From the cell containing the given text, extract its center point as (x, y) coordinate. 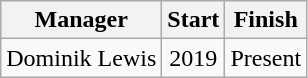
Present (266, 58)
Manager (82, 20)
Start (194, 20)
Dominik Lewis (82, 58)
Finish (266, 20)
2019 (194, 58)
